Return the [x, y] coordinate for the center point of the cell that contains the specified text.  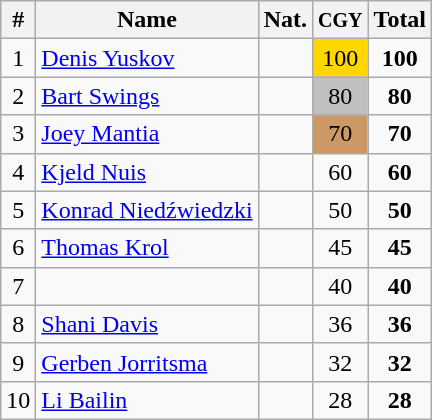
Shani Davis [147, 324]
CGY [341, 20]
Bart Swings [147, 96]
5 [18, 210]
10 [18, 400]
8 [18, 324]
Thomas Krol [147, 248]
Joey Mantia [147, 134]
1 [18, 58]
Kjeld Nuis [147, 172]
Li Bailin [147, 400]
Denis Yuskov [147, 58]
7 [18, 286]
Total [400, 20]
6 [18, 248]
Name [147, 20]
9 [18, 362]
Nat. [285, 20]
3 [18, 134]
Konrad Niedźwiedzki [147, 210]
4 [18, 172]
Gerben Jorritsma [147, 362]
# [18, 20]
2 [18, 96]
